Return [x, y] of the center of cell containing provided text 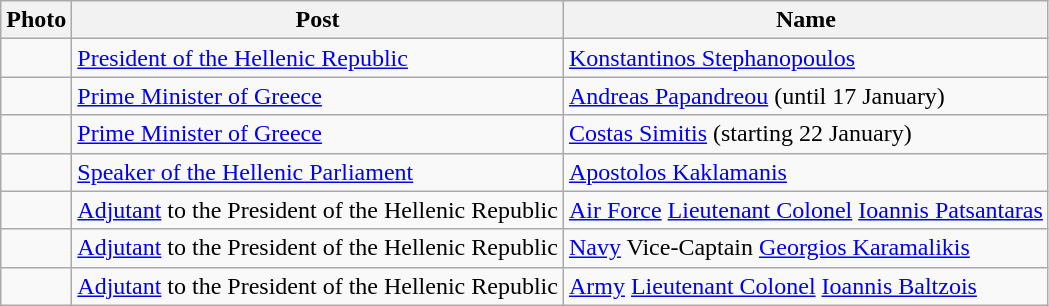
Photo [36, 20]
Post [318, 20]
Andreas Papandreou (until 17 January) [806, 96]
Navy Vice-Captain Georgios Karamalikis [806, 248]
Name [806, 20]
Army Lieutenant Colonel Ioannis Baltzois [806, 286]
Konstantinos Stephanopoulos [806, 58]
Speaker of the Hellenic Parliament [318, 172]
President of the Hellenic Republic [318, 58]
Air Force Lieutenant Colonel Ioannis Patsantaras [806, 210]
Apostolos Kaklamanis [806, 172]
Costas Simitis (starting 22 January) [806, 134]
